Extract the (X, Y) coordinate from the center of the cell holding the provided text.  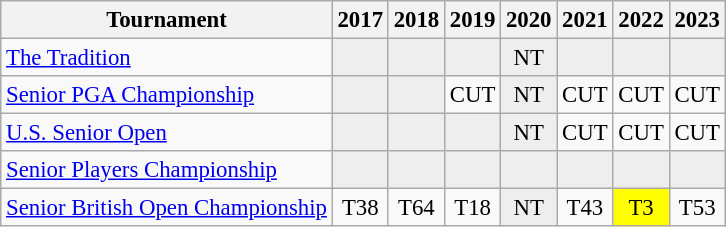
T53 (697, 208)
T38 (360, 208)
Senior PGA Championship (166, 95)
T43 (585, 208)
2020 (529, 20)
The Tradition (166, 58)
T18 (472, 208)
2021 (585, 20)
2022 (641, 20)
T64 (416, 208)
Senior British Open Championship (166, 208)
T3 (641, 208)
Tournament (166, 20)
2018 (416, 20)
Senior Players Championship (166, 170)
2023 (697, 20)
2017 (360, 20)
U.S. Senior Open (166, 133)
2019 (472, 20)
